Pinpoint the cell where the given text exists, returning its [X, Y] midpoint coordinate. 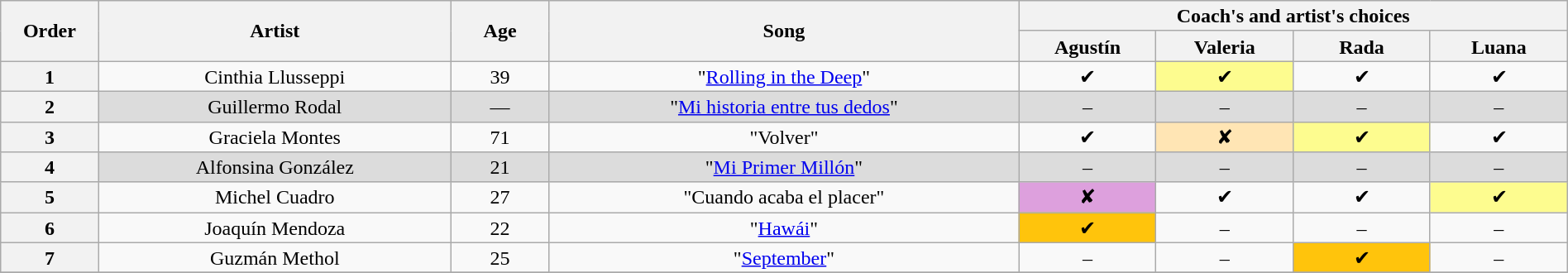
"Mi historia entre tus dedos" [784, 106]
Order [50, 31]
Alfonsina González [275, 167]
39 [500, 76]
4 [50, 167]
21 [500, 167]
Guzmán Methol [275, 258]
Cinthia Llusseppi [275, 76]
"September" [784, 258]
"Cuando acaba el placer" [784, 197]
Joaquín Mendoza [275, 228]
Song [784, 31]
22 [500, 228]
"Hawái" [784, 228]
71 [500, 137]
7 [50, 258]
"Rolling in the Deep" [784, 76]
Graciela Montes [275, 137]
Luana [1499, 46]
Rada [1362, 46]
25 [500, 258]
1 [50, 76]
Agustín [1088, 46]
Artist [275, 31]
Valeria [1225, 46]
2 [50, 106]
6 [50, 228]
— [500, 106]
"Volver" [784, 137]
Age [500, 31]
Guillermo Rodal [275, 106]
5 [50, 197]
Michel Cuadro [275, 197]
27 [500, 197]
Coach's and artist's choices [1293, 17]
"Mi Primer Millón" [784, 167]
3 [50, 137]
